Pinpoint the cell where the given text exists, returning its [X, Y] midpoint coordinate. 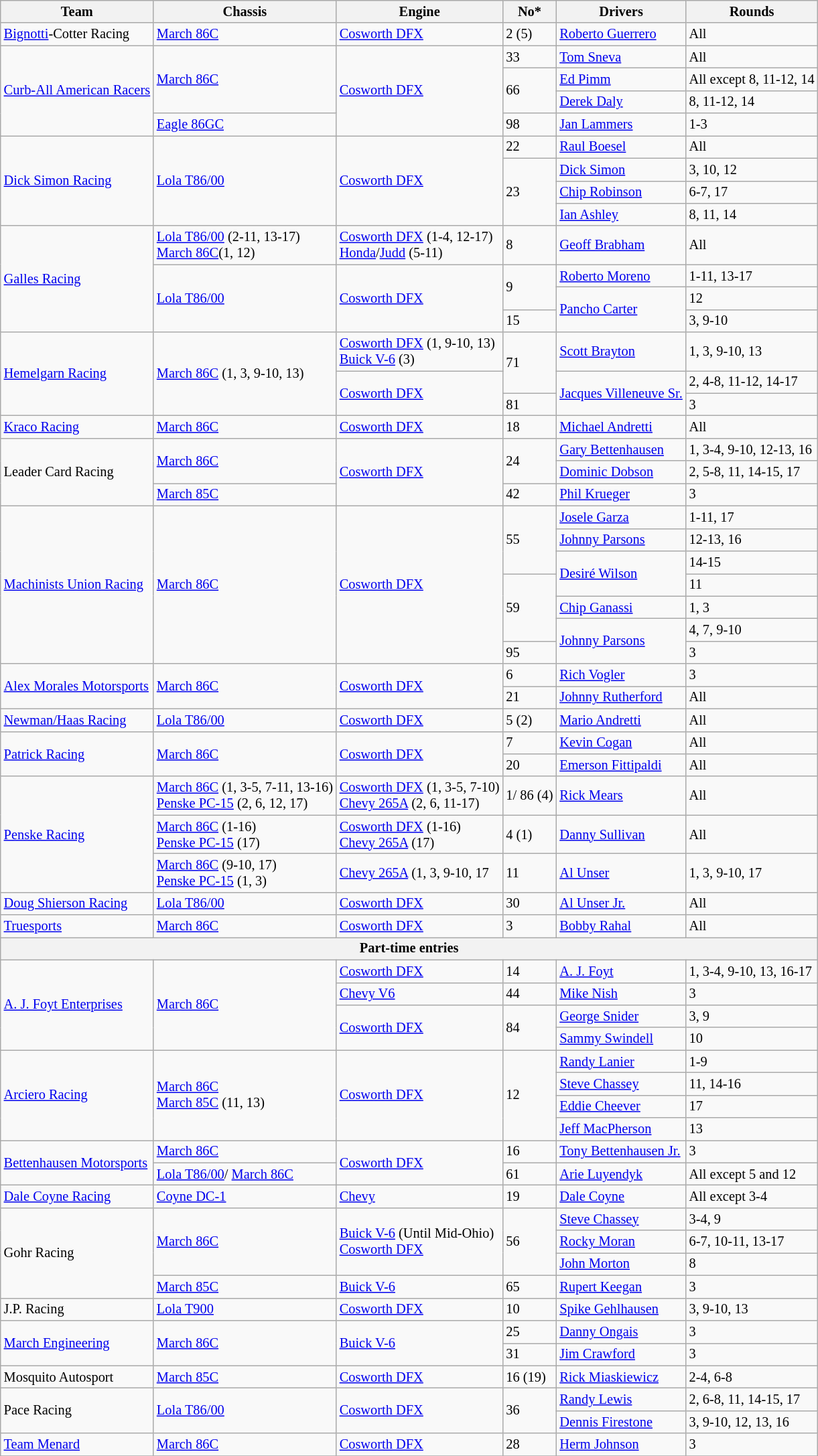
31 [529, 1354]
11, 14-16 [752, 1084]
Roberto Guerrero [620, 34]
Jeff MacPherson [620, 1129]
20 [529, 765]
Curb-All American Racers [77, 91]
Tom Sneva [620, 57]
18 [529, 427]
Cosworth DFX (1, 9-10, 13)Buick V-6 (3) [419, 352]
Cosworth DFX (1-4, 12-17)Honda/Judd (5-11) [419, 245]
6-7, 10-11, 13-17 [752, 1242]
Buick V-6 (Until Mid-Ohio)Cosworth DFX [419, 1242]
Bignotti-Cotter Racing [77, 34]
36 [529, 1410]
1/ 86 (4) [529, 796]
Team Menard [77, 1445]
1, 3, 9-10, 17 [752, 873]
Jan Lammers [620, 125]
Dick Simon Racing [77, 181]
Chip Ganassi [620, 607]
Coyne DC-1 [245, 1197]
Truesports [77, 926]
3, 9-10 [752, 321]
Galles Racing [77, 279]
March Engineering [77, 1342]
55 [529, 540]
No* [529, 11]
Mario Andretti [620, 720]
Ed Pimm [620, 79]
All except 5 and 12 [752, 1174]
2, 4-8, 11-12, 14-17 [752, 382]
Chip Robinson [620, 192]
Randy Lanier [620, 1062]
Rounds [752, 11]
Alex Morales Motorsports [77, 686]
March 86C (1, 3, 9-10, 13) [245, 374]
21 [529, 697]
8, 11, 14 [752, 214]
2 (5) [529, 34]
Arciero Racing [77, 1096]
Rupert Keegan [620, 1287]
Emerson Fittipaldi [620, 765]
Rick Mears [620, 796]
Kevin Cogan [620, 743]
30 [529, 903]
12-13, 16 [752, 540]
59 [529, 607]
Danny Sullivan [620, 834]
Bobby Rahal [620, 926]
Al Unser [620, 873]
Lola T86/00 (2-11, 13-17)March 86C(1, 12) [245, 245]
4 (1) [529, 834]
16 [529, 1151]
Chevy 265A (1, 3, 9-10, 17 [419, 873]
33 [529, 57]
Gohr Racing [77, 1252]
A. J. Foyt Enterprises [77, 1005]
Part-time entries [409, 948]
Eddie Cheever [620, 1106]
Tony Bettenhausen Jr. [620, 1151]
98 [529, 125]
4, 7, 9-10 [752, 630]
95 [529, 652]
Pace Racing [77, 1410]
Rick Miaskiewicz [620, 1377]
Herm Johnson [620, 1445]
Danny Ongais [620, 1331]
23 [529, 192]
61 [529, 1174]
Machinists Union Racing [77, 585]
J.P. Racing [77, 1309]
Derek Daly [620, 102]
Geoff Brabham [620, 245]
Spike Gehlhausen [620, 1309]
2, 6-8, 11, 14-15, 17 [752, 1399]
16 (19) [529, 1377]
Dick Simon [620, 169]
Dominic Dobson [620, 472]
1-3 [752, 125]
Leader Card Racing [77, 471]
All except 8, 11-12, 14 [752, 79]
March 86C (1, 3-5, 7-11, 13-16)Penske PC-15 (2, 6, 12, 17) [245, 796]
Patrick Racing [77, 754]
1, 3-4, 9-10, 13, 16-17 [752, 971]
Arie Luyendyk [620, 1174]
A. J. Foyt [620, 971]
9 [529, 287]
Lola T900 [245, 1309]
2, 5-8, 11, 14-15, 17 [752, 472]
2-4, 6-8 [752, 1377]
1-9 [752, 1062]
19 [529, 1197]
Hemelgarn Racing [77, 374]
Desiré Wilson [620, 573]
Newman/Haas Racing [77, 720]
March 86CMarch 85C (11, 13) [245, 1096]
Rich Vogler [620, 675]
66 [529, 90]
Dale Coyne [620, 1197]
Dennis Firestone [620, 1422]
24 [529, 461]
Mike Nish [620, 994]
81 [529, 405]
15 [529, 321]
Randy Lewis [620, 1399]
3, 9-10, 12, 13, 16 [752, 1422]
Bettenhausen Motorsports [77, 1163]
Ian Ashley [620, 214]
John Morton [620, 1264]
3, 10, 12 [752, 169]
44 [529, 994]
71 [529, 363]
Johnny Rutherford [620, 697]
17 [752, 1106]
Gary Bettenhausen [620, 449]
25 [529, 1331]
Lola T86/00/ March 86C [245, 1174]
Penske Racing [77, 834]
Michael Andretti [620, 427]
Eagle 86GC [245, 125]
1, 3-4, 9-10, 12-13, 16 [752, 449]
56 [529, 1242]
Engine [419, 11]
5 (2) [529, 720]
22 [529, 147]
3, 9-10, 13 [752, 1309]
Drivers [620, 11]
8, 11-12, 14 [752, 102]
28 [529, 1445]
1-11, 17 [752, 517]
Pancho Carter [620, 309]
Chassis [245, 11]
Dale Coyne Racing [77, 1197]
Rocky Moran [620, 1242]
6-7, 17 [752, 192]
Phil Krueger [620, 494]
84 [529, 1027]
13 [752, 1129]
Kraco Racing [77, 427]
6 [529, 675]
Jacques Villeneuve Sr. [620, 392]
1-11, 13-17 [752, 276]
Cosworth DFX (1-16)Chevy 265A (17) [419, 834]
Josele Garza [620, 517]
3, 9 [752, 1016]
1, 3, 9-10, 13 [752, 352]
Doug Shierson Racing [77, 903]
42 [529, 494]
All except 3-4 [752, 1197]
65 [529, 1287]
Chevy V6 [419, 994]
7 [529, 743]
March 86C (1-16)Penske PC-15 (17) [245, 834]
1, 3 [752, 607]
Roberto Moreno [620, 276]
14-15 [752, 562]
Raul Boesel [620, 147]
14 [529, 971]
Al Unser Jr. [620, 903]
Scott Brayton [620, 352]
Chevy [419, 1197]
3-4, 9 [752, 1219]
Mosquito Autosport [77, 1377]
Jim Crawford [620, 1354]
Team [77, 11]
George Snider [620, 1016]
March 86C (9-10, 17)Penske PC-15 (1, 3) [245, 873]
Cosworth DFX (1, 3-5, 7-10)Chevy 265A (2, 6, 11-17) [419, 796]
Sammy Swindell [620, 1039]
